Pinpoint the cell where the given text exists, returning its (x, y) midpoint coordinate. 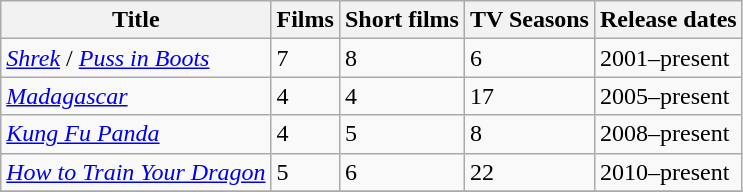
How to Train Your Dragon (136, 172)
Release dates (668, 20)
Madagascar (136, 96)
17 (529, 96)
22 (529, 172)
7 (305, 58)
2005–present (668, 96)
Films (305, 20)
Short films (402, 20)
Title (136, 20)
2010–present (668, 172)
Shrek / Puss in Boots (136, 58)
2008–present (668, 134)
2001–present (668, 58)
Kung Fu Panda (136, 134)
TV Seasons (529, 20)
